Find where the given text appears and provide that cell's center as [X, Y] coordinate. 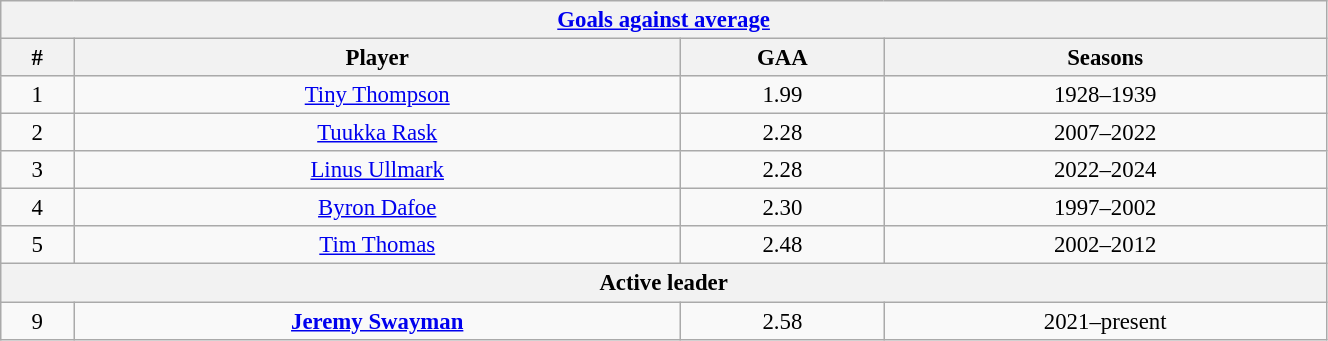
Player [378, 58]
2.30 [782, 208]
2021–present [1106, 321]
Goals against average [664, 20]
Seasons [1106, 58]
3 [38, 170]
GAA [782, 58]
9 [38, 321]
Tiny Thompson [378, 95]
1997–2002 [1106, 208]
Jeremy Swayman [378, 321]
4 [38, 208]
Active leader [664, 283]
2.48 [782, 245]
2 [38, 133]
Tim Thomas [378, 245]
# [38, 58]
5 [38, 245]
1 [38, 95]
Tuukka Rask [378, 133]
2002–2012 [1106, 245]
Linus Ullmark [378, 170]
1.99 [782, 95]
Byron Dafoe [378, 208]
2007–2022 [1106, 133]
2.58 [782, 321]
1928–1939 [1106, 95]
2022–2024 [1106, 170]
